Output the [X, Y] coordinate of the center of the cell containing the given text.  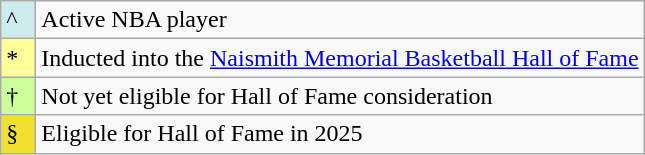
Not yet eligible for Hall of Fame consideration [340, 96]
§ [18, 134]
† [18, 96]
Eligible for Hall of Fame in 2025 [340, 134]
^ [18, 20]
* [18, 58]
Inducted into the Naismith Memorial Basketball Hall of Fame [340, 58]
Active NBA player [340, 20]
